Find where the given text appears and provide that cell's center as (X, Y) coordinate. 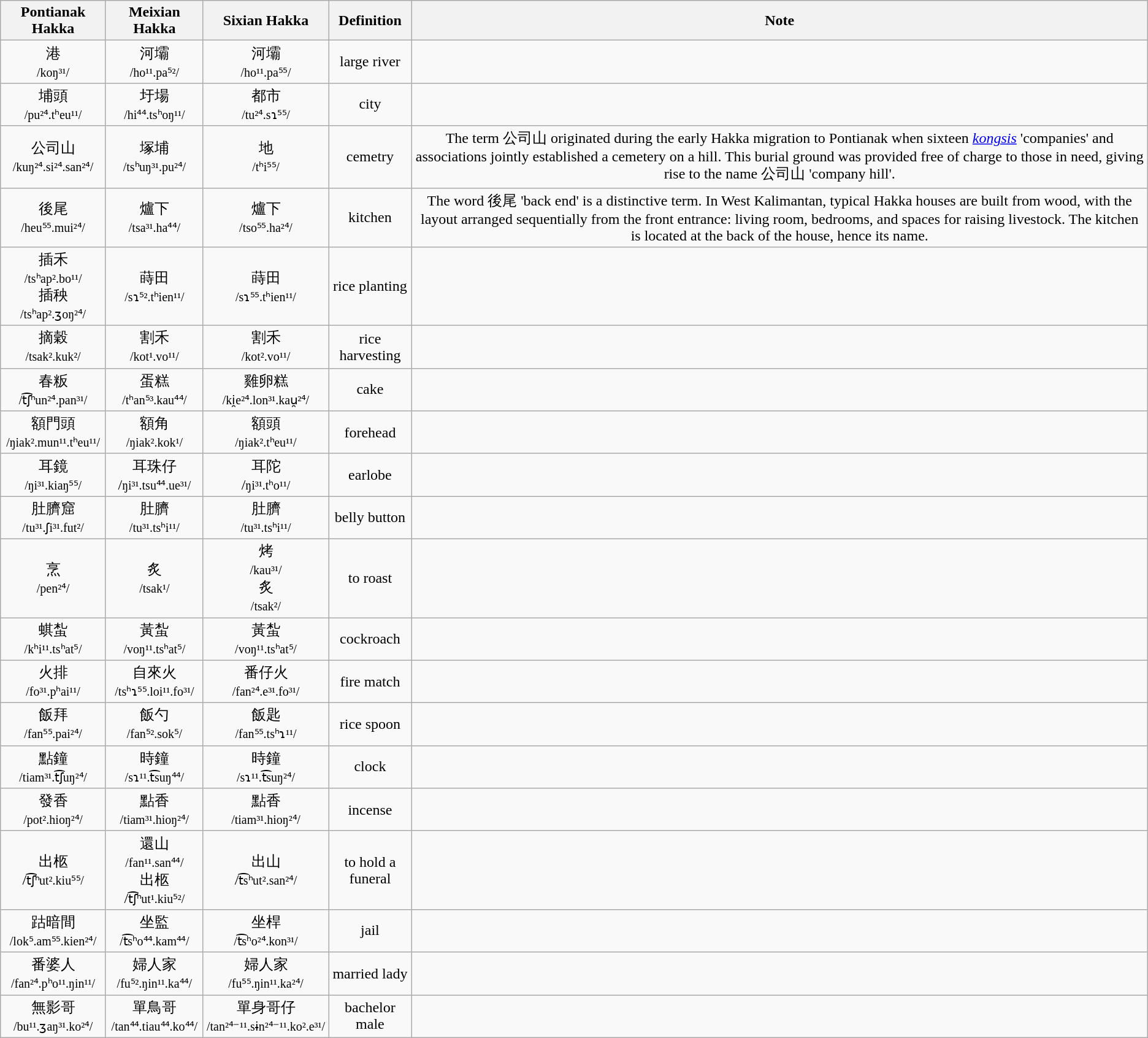
to hold a funeral (370, 870)
earlobe (370, 475)
自來火/tsʰɿ⁵⁵.loi¹¹.fo³¹/ (155, 682)
番婆人/fan²⁴.pʰo¹¹.ŋin¹¹/ (53, 974)
河壩/ho¹¹.pa⁵⁵/ (266, 62)
雞卵糕/ki̯e²⁴.lon³¹.kau̯²⁴/ (266, 390)
Definition (370, 21)
單鳥哥/tan⁴⁴.tiau⁴⁴.ko⁴⁴/ (155, 1017)
large river (370, 62)
蜞蚻/kʰi¹¹.tsʰat⁵/ (53, 639)
Note (779, 21)
春粄/t͡ʃʰun²⁴.pan³¹/ (53, 390)
港/koŋ³¹/ (53, 62)
婦人家/fu⁵².ŋin¹¹.ka⁴⁴/ (155, 974)
爐下/tso⁵⁵.ha²⁴/ (266, 217)
出柩/t͡ʃʰut².kiu⁵⁵/ (53, 870)
坐桿/t͡sʰo²⁴.kon³¹/ (266, 931)
蒔田/sɿ⁵⁵.tʰien¹¹/ (266, 286)
飯勺/fan⁵².sok⁵/ (155, 725)
額角/ŋiak².kok¹/ (155, 433)
地/tʰi⁵⁵/ (266, 157)
married lady (370, 974)
飯拜/fan⁵⁵.pai²⁴/ (53, 725)
Pontianak Hakka (53, 21)
cemetry (370, 157)
belly button (370, 518)
city (370, 104)
fire match (370, 682)
割禾/kot¹.vo¹¹/ (155, 347)
點鐘/tiam³¹.t͡ʃuŋ²⁴/ (53, 767)
都市/tu²⁴.sɿ⁵⁵/ (266, 104)
incense (370, 810)
割禾/kot².vo¹¹/ (266, 347)
jail (370, 931)
番仔火/fan²⁴.e³¹.fo³¹/ (266, 682)
時鐘/sɿ¹¹.t͡suŋ²⁴/ (266, 767)
爐下/tsa³¹.ha⁴⁴/ (155, 217)
單身哥仔/tan²⁴⁻¹¹.sɨn²⁴⁻¹¹.ko².e³¹/ (266, 1017)
圩場/hi⁴⁴.tsʰoŋ¹¹/ (155, 104)
婦人家/fu⁵⁵.ŋin¹¹.ka²⁴/ (266, 974)
炙/tsak¹/ (155, 578)
額門頭/ŋiak².mun¹¹.tʰeu¹¹/ (53, 433)
蛋糕/tʰan⁵³.kau⁴⁴/ (155, 390)
蒔田/sɿ⁵².tʰien¹¹/ (155, 286)
rice planting (370, 286)
Meixian Hakka (155, 21)
bachelor male (370, 1017)
公司山/kuŋ²⁴.si²⁴.san²⁴/ (53, 157)
火排/fo³¹.pʰai¹¹/ (53, 682)
摘穀/tsak².kuk²/ (53, 347)
rice spoon (370, 725)
耳珠仔/ŋi³¹.tsu⁴⁴.ue³¹/ (155, 475)
cake (370, 390)
插禾/tsʰap².bo¹¹/插秧/tsʰap².ʒoŋ²⁴/ (53, 286)
forehead (370, 433)
時鐘/sɿ¹¹.t͡suŋ⁴⁴/ (155, 767)
cockroach (370, 639)
kitchen (370, 217)
clock (370, 767)
額頭/ŋiak².tʰeu¹¹/ (266, 433)
埔頭/pu²⁴.tʰeu¹¹/ (53, 104)
烤/kau³¹/炙/tsak²/ (266, 578)
塚埔/tsʰuŋ³¹.pu²⁴/ (155, 157)
發香/pot².hioŋ²⁴/ (53, 810)
to roast (370, 578)
後尾/heu⁵⁵.mui²⁴/ (53, 217)
耳鏡/ŋi³¹.kiaŋ⁵⁵/ (53, 475)
坐監/t͡sʰo⁴⁴.kam⁴⁴/ (155, 931)
無影哥/bu¹¹.ʒaŋ³¹.ko²⁴/ (53, 1017)
河壩/ho¹¹.pa⁵²/ (155, 62)
Sixian Hakka (266, 21)
rice harvesting (370, 347)
耳陀/ŋi³¹.tʰo¹¹/ (266, 475)
出山/t͡sʰut².san²⁴/ (266, 870)
還山/fan¹¹.san⁴⁴/出柩/t͡ʃʰut¹.kiu⁵²/ (155, 870)
肚臍窟/tu³¹.ʃi³¹.fut²/ (53, 518)
烹/pen²⁴/ (53, 578)
跍暗間/lok⁵.am⁵⁵.kien²⁴/ (53, 931)
飯匙/fan⁵⁵.tsʰɿ¹¹/ (266, 725)
